Find where the given text appears and provide that cell's center as (x, y) coordinate. 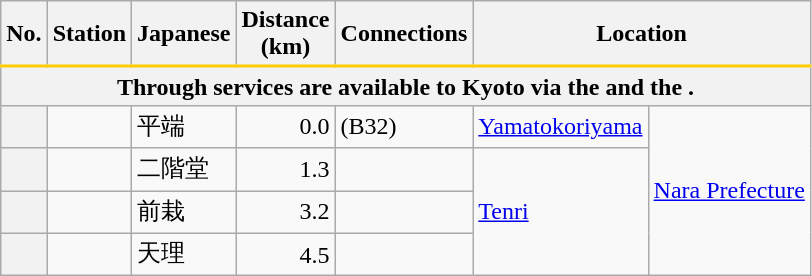
4.5 (286, 254)
Tenri (560, 212)
平端 (184, 126)
1.3 (286, 170)
Distance(km) (286, 34)
No. (24, 34)
Japanese (184, 34)
Station (89, 34)
Nara Prefecture (729, 190)
Yamatokoriyama (560, 126)
3.2 (286, 212)
Connections (404, 34)
Through services are available to Kyoto via the and the . (406, 86)
前栽 (184, 212)
(B32) (404, 126)
Location (642, 34)
二階堂 (184, 170)
天理 (184, 254)
0.0 (286, 126)
